From the cell containing the given text, extract its center point as (x, y) coordinate. 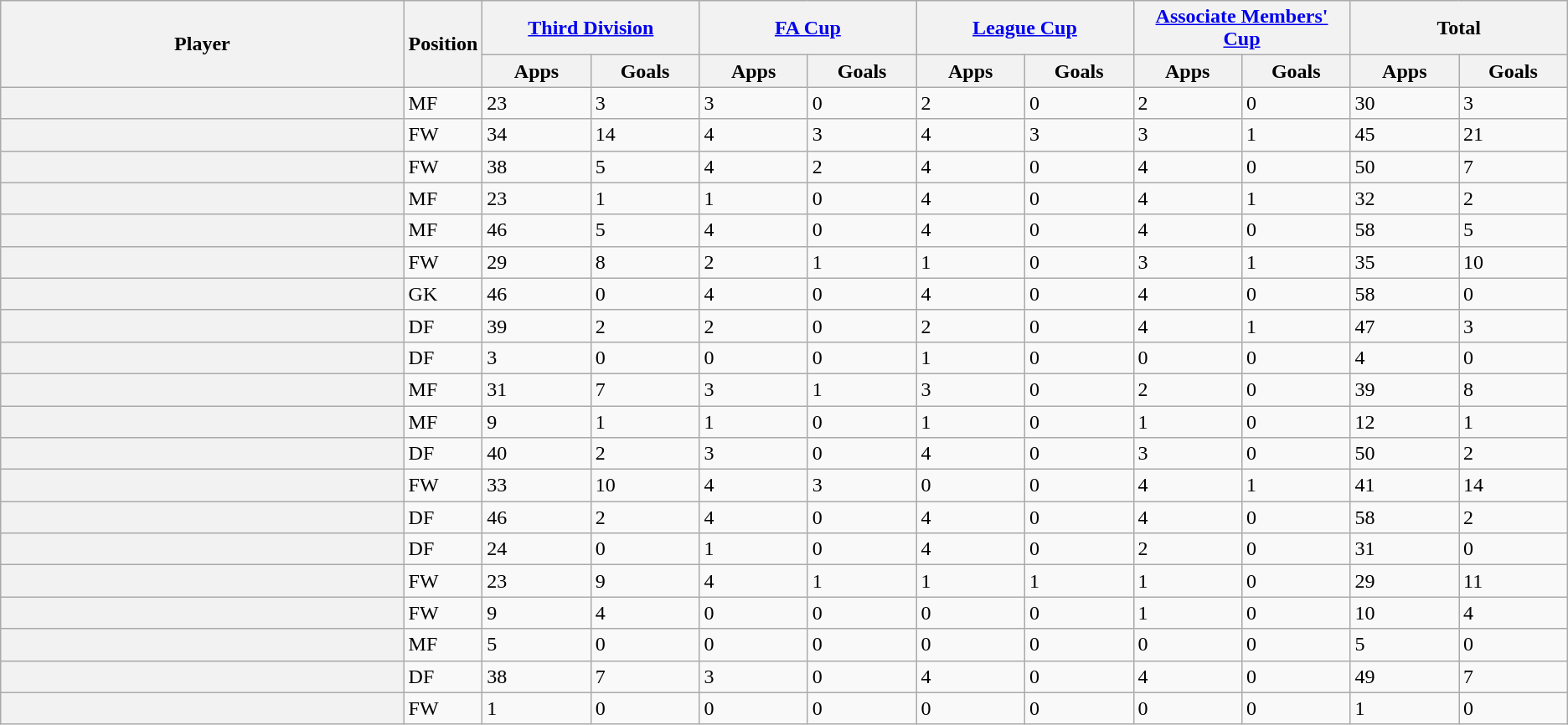
30 (1404, 103)
34 (536, 135)
Player (203, 44)
24 (536, 549)
21 (1514, 135)
12 (1404, 421)
Position (443, 44)
49 (1404, 676)
FA Cup (807, 28)
32 (1404, 198)
41 (1404, 486)
33 (536, 486)
GK (443, 294)
11 (1514, 581)
Associate Members' Cup (1241, 28)
47 (1404, 326)
35 (1404, 262)
Total (1459, 28)
Third Division (591, 28)
League Cup (1025, 28)
40 (536, 454)
45 (1404, 135)
